Locate the cell with the specified text and output its (X, Y) center coordinate. 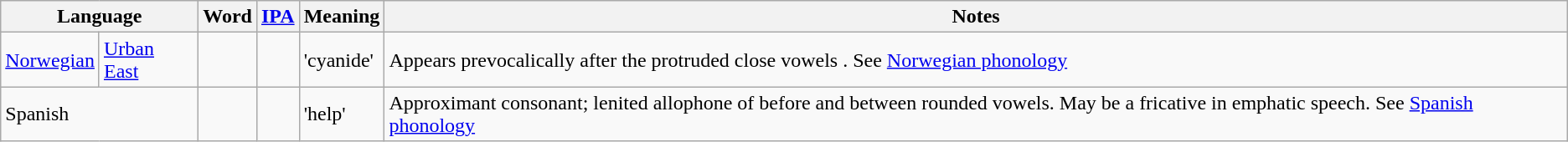
'help' (342, 114)
Spanish (100, 114)
Approximant consonant; lenited allophone of before and between rounded vowels. May be a fricative in emphatic speech. See Spanish phonology (976, 114)
Language (100, 17)
Norwegian (50, 60)
Urban East (148, 60)
Word (228, 17)
IPA (278, 17)
Notes (976, 17)
'cyanide' (342, 60)
Appears prevocalically after the protruded close vowels . See Norwegian phonology (976, 60)
Meaning (342, 17)
